From the cell containing the given text, extract its center point as (X, Y) coordinate. 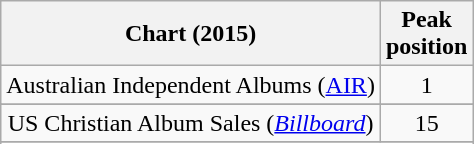
Peak position (426, 34)
Chart (2015) (191, 34)
Australian Independent Albums (AIR) (191, 85)
1 (426, 85)
15 (426, 123)
US Christian Album Sales (Billboard) (191, 123)
